Output the [x, y] coordinate of the center of the cell containing the given text.  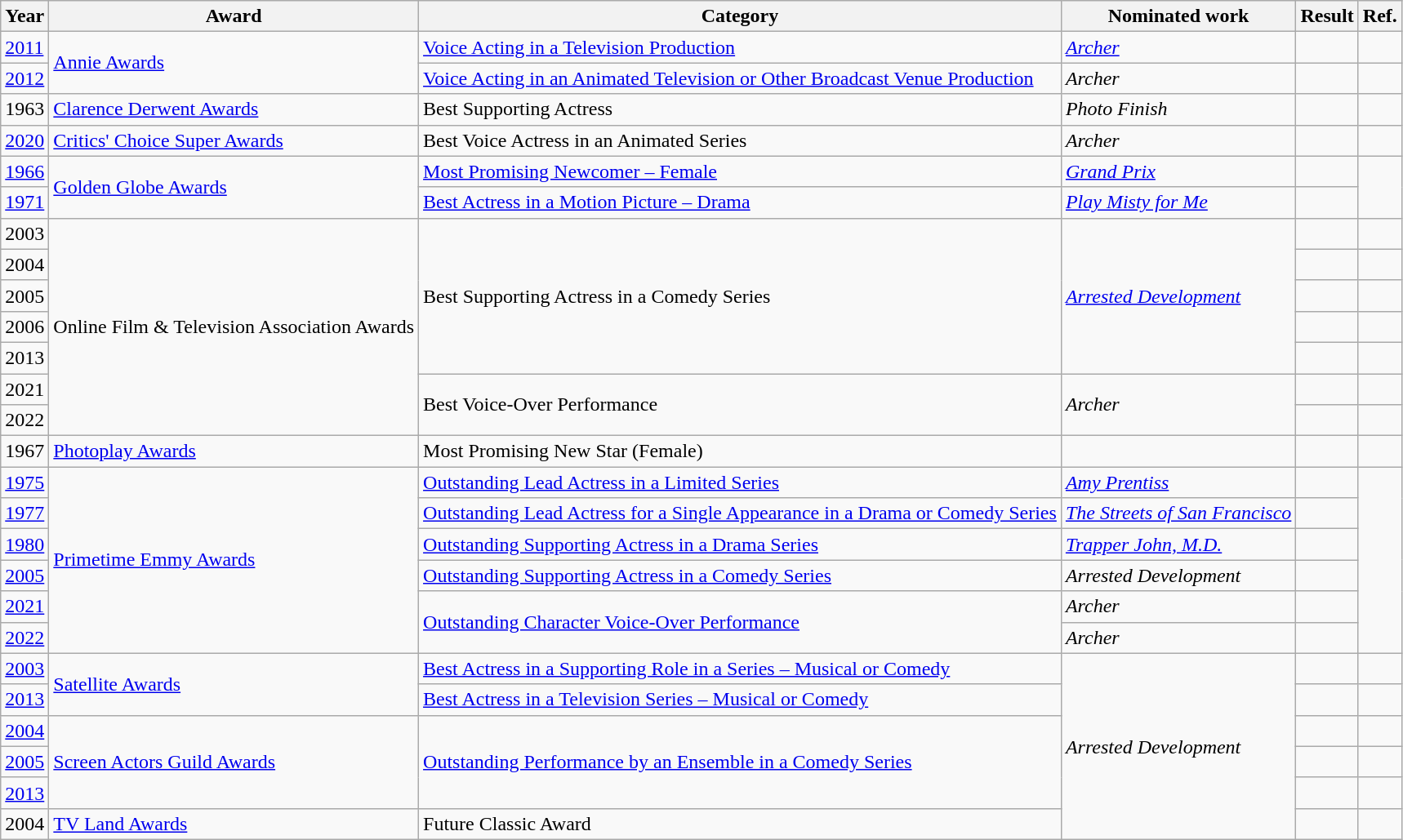
Annie Awards [234, 63]
Outstanding Lead Actress for a Single Appearance in a Drama or Comedy Series [740, 513]
Category [740, 16]
Ref. [1380, 16]
2006 [24, 327]
1971 [24, 202]
Best Voice-Over Performance [740, 405]
Best Actress in a Television Series – Musical or Comedy [740, 700]
1966 [24, 171]
2020 [24, 140]
1977 [24, 513]
Satellite Awards [234, 684]
Clarence Derwent Awards [234, 109]
Best Supporting Actress in a Comedy Series [740, 296]
Voice Acting in an Animated Television or Other Broadcast Venue Production [740, 78]
Grand Prix [1178, 171]
Best Supporting Actress [740, 109]
Golden Globe Awards [234, 187]
1963 [24, 109]
Primetime Emmy Awards [234, 560]
Screen Actors Guild Awards [234, 762]
Most Promising New Star (Female) [740, 451]
Trapper John, M.D. [1178, 544]
Outstanding Supporting Actress in a Comedy Series [740, 576]
Outstanding Performance by an Ensemble in a Comedy Series [740, 762]
Most Promising Newcomer – Female [740, 171]
Photo Finish [1178, 109]
Best Actress in a Motion Picture – Drama [740, 202]
Future Classic Award [740, 824]
Best Voice Actress in an Animated Series [740, 140]
TV Land Awards [234, 824]
1975 [24, 482]
Nominated work [1178, 16]
Online Film & Television Association Awards [234, 327]
Result [1327, 16]
2012 [24, 78]
1967 [24, 451]
Voice Acting in a Television Production [740, 47]
Photoplay Awards [234, 451]
Award [234, 16]
Critics' Choice Super Awards [234, 140]
Outstanding Character Voice-Over Performance [740, 622]
2011 [24, 47]
Best Actress in a Supporting Role in a Series – Musical or Comedy [740, 669]
Year [24, 16]
Play Misty for Me [1178, 202]
Outstanding Supporting Actress in a Drama Series [740, 544]
1980 [24, 544]
Outstanding Lead Actress in a Limited Series [740, 482]
Amy Prentiss [1178, 482]
The Streets of San Francisco [1178, 513]
